Capture the cell that displays the provided text and extract its [x, y] central coordinate. 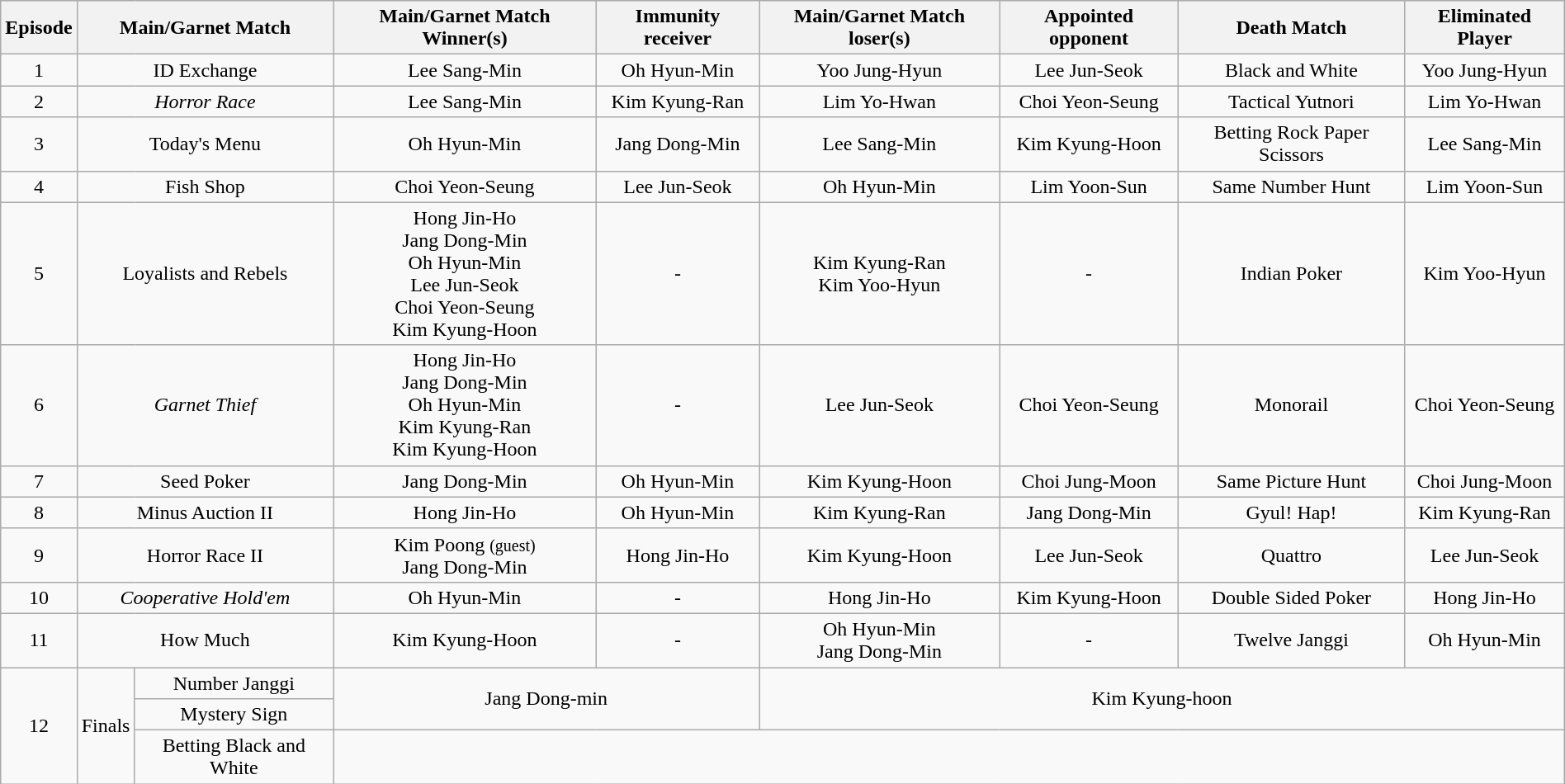
Eliminated Player [1485, 28]
11 [39, 640]
5 [39, 274]
Quattro [1291, 555]
ID Exchange [205, 70]
Hong Jin-Ho Jang Dong-Min Oh Hyun-Min Lee Jun-Seok Choi Yeon-Seung Kim Kyung-Hoon [465, 274]
Oh Hyun-Min Jang Dong-Min [880, 640]
Kim Kyung-Ran Kim Yoo-Hyun [880, 274]
6 [39, 405]
8 [39, 512]
Seed Poker [205, 481]
4 [39, 187]
Finals [106, 725]
2 [39, 102]
Today's Menu [205, 144]
Main/Garnet Match Winner(s) [465, 28]
Loyalists and Rebels [205, 274]
Garnet Thief [205, 405]
How Much [205, 640]
1 [39, 70]
Monorail [1291, 405]
Horror Race II [205, 555]
Same Number Hunt [1291, 187]
Main/Garnet Match loser(s) [880, 28]
Double Sided Poker [1291, 597]
Cooperative Hold'em [205, 597]
Gyul! Hap! [1291, 512]
Appointed opponent [1089, 28]
Jang Dong-min [546, 698]
Mystery Sign [234, 715]
12 [39, 725]
Fish Shop [205, 187]
7 [39, 481]
10 [39, 597]
Number Janggi [234, 682]
Immunity receiver [678, 28]
Betting Rock Paper Scissors [1291, 144]
Betting Black and White [234, 758]
Death Match [1291, 28]
Episode [39, 28]
Kim Kyung-hoon [1162, 698]
Indian Poker [1291, 274]
Main/Garnet Match [205, 28]
Kim Poong (guest) Jang Dong-Min [465, 555]
3 [39, 144]
Horror Race [205, 102]
Tactical Yutnori [1291, 102]
Twelve Janggi [1291, 640]
Kim Yoo-Hyun [1485, 274]
Hong Jin-Ho Jang Dong-Min Oh Hyun-Min Kim Kyung-Ran Kim Kyung-Hoon [465, 405]
Same Picture Hunt [1291, 481]
9 [39, 555]
Black and White [1291, 70]
Minus Auction II [205, 512]
